Return (X, Y) of the center of cell containing provided text 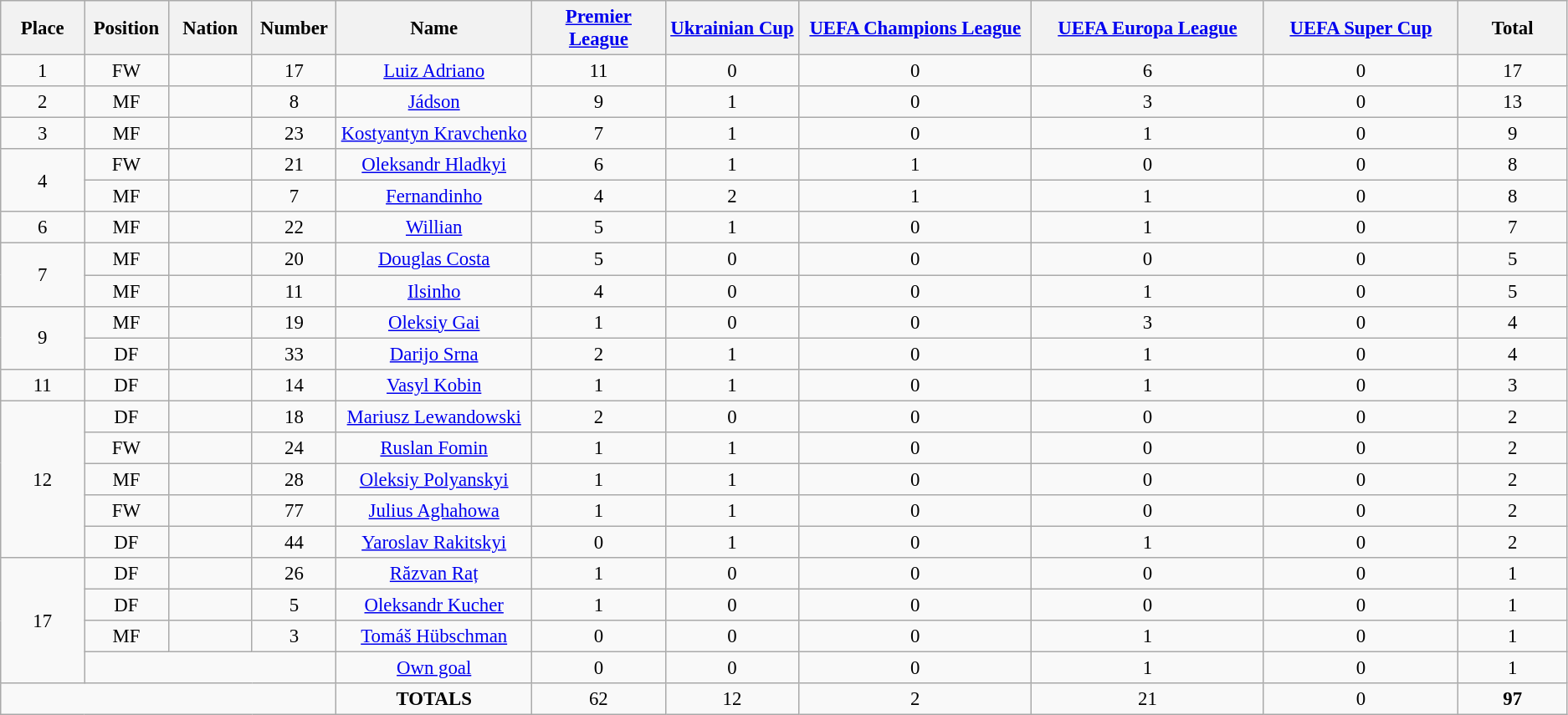
20 (294, 259)
Oleksiy Polyanskyi (434, 479)
Yaroslav Rakitskyi (434, 542)
Julius Aghahowa (434, 511)
62 (599, 699)
22 (294, 228)
Douglas Costa (434, 259)
Oleksandr Kucher (434, 605)
Ukrainian Cup (732, 28)
TOTALS (434, 699)
Place (43, 28)
Name (434, 28)
Vasyl Kobin (434, 385)
44 (294, 542)
19 (294, 322)
24 (294, 448)
Total (1513, 28)
UEFA Super Cup (1360, 28)
Tomáš Hübschman (434, 636)
Number (294, 28)
Ilsinho (434, 291)
14 (294, 385)
Mariusz Lewandowski (434, 416)
97 (1513, 699)
77 (294, 511)
Willian (434, 228)
Premier League (599, 28)
Darijo Srna (434, 354)
33 (294, 354)
Luiz Adriano (434, 71)
Own goal (434, 668)
23 (294, 134)
Ruslan Fomin (434, 448)
Position (126, 28)
Fernandinho (434, 197)
Oleksiy Gai (434, 322)
28 (294, 479)
UEFA Champions League (915, 28)
Kostyantyn Kravchenko (434, 134)
Răzvan Raț (434, 574)
26 (294, 574)
Nation (210, 28)
UEFA Europa League (1148, 28)
Oleksandr Hladkyi (434, 165)
13 (1513, 102)
Jádson (434, 102)
18 (294, 416)
